Extract the (x, y) coordinate from the center of the cell holding the provided text.  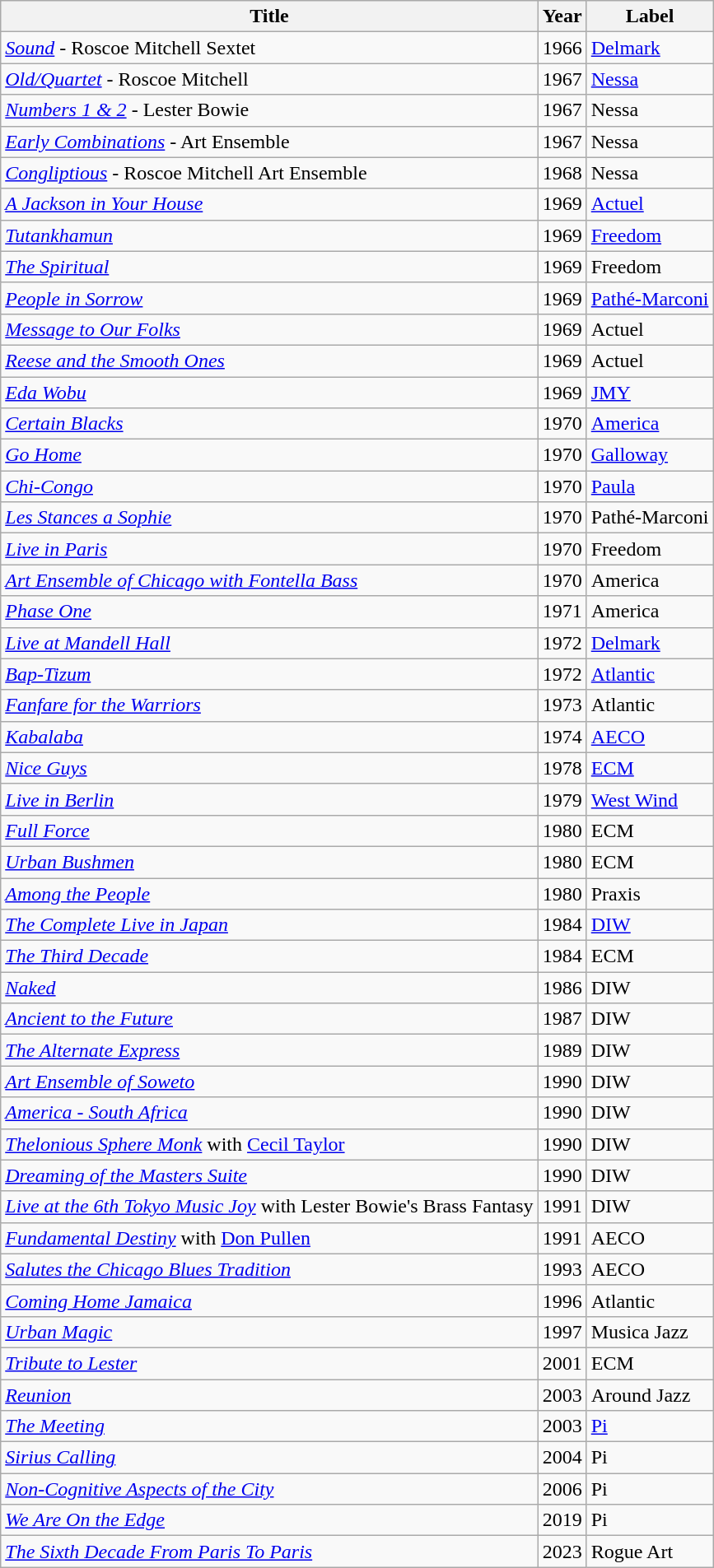
1997 (562, 1332)
Art Ensemble of Chicago with Fontella Bass (269, 580)
1973 (562, 705)
1987 (562, 1019)
Paula (650, 486)
America - South Africa (269, 1113)
Reese and the Smooth Ones (269, 361)
1993 (562, 1269)
Thelonious Sphere Monk with Cecil Taylor (269, 1144)
JMY (650, 393)
Certain Blacks (269, 424)
Live at Mandell Hall (269, 643)
1971 (562, 612)
Go Home (269, 455)
People in Sorrow (269, 298)
Old/Quartet - Roscoe Mitchell (269, 79)
Tutankhamun (269, 235)
Art Ensemble of Soweto (269, 1082)
Naked (269, 988)
1996 (562, 1300)
Among the People (269, 893)
1978 (562, 768)
1966 (562, 48)
Praxis (650, 893)
Salutes the Chicago Blues Tradition (269, 1269)
West Wind (650, 799)
Galloway (650, 455)
Eda Wobu (269, 393)
Fundamental Destiny with Don Pullen (269, 1238)
Live at the 6th Tokyo Music Joy with Lester Bowie's Brass Fantasy (269, 1207)
2004 (562, 1458)
Phase One (269, 612)
Congliptious - Roscoe Mitchell Art Ensemble (269, 173)
A Jackson in Your House (269, 204)
Around Jazz (650, 1395)
Year (562, 16)
2019 (562, 1520)
Chi-Congo (269, 486)
Live in Berlin (269, 799)
2006 (562, 1489)
Label (650, 16)
Sirius Calling (269, 1458)
The Alternate Express (269, 1050)
Early Combinations - Art Ensemble (269, 142)
The Meeting (269, 1426)
Rogue Art (650, 1552)
Message to Our Folks (269, 329)
Non-Cognitive Aspects of the City (269, 1489)
1968 (562, 173)
The Sixth Decade From Paris To Paris (269, 1552)
Urban Magic (269, 1332)
Bap-Tizum (269, 674)
Reunion (269, 1395)
1986 (562, 988)
2023 (562, 1552)
1979 (562, 799)
Nice Guys (269, 768)
Numbers 1 & 2 - Lester Bowie (269, 110)
Title (269, 16)
Musica Jazz (650, 1332)
Full Force (269, 831)
Live in Paris (269, 549)
Sound - Roscoe Mitchell Sextet (269, 48)
Fanfare for the Warriors (269, 705)
Coming Home Jamaica (269, 1300)
Urban Bushmen (269, 862)
The Spiritual (269, 267)
2001 (562, 1363)
Les Stances a Sophie (269, 518)
Kabalaba (269, 737)
The Complete Live in Japan (269, 925)
The Third Decade (269, 956)
Tribute to Lester (269, 1363)
1974 (562, 737)
Ancient to the Future (269, 1019)
We Are On the Edge (269, 1520)
Dreaming of the Masters Suite (269, 1175)
1989 (562, 1050)
